Search for the cell housing the specified text and yield its [x, y] center coordinate. 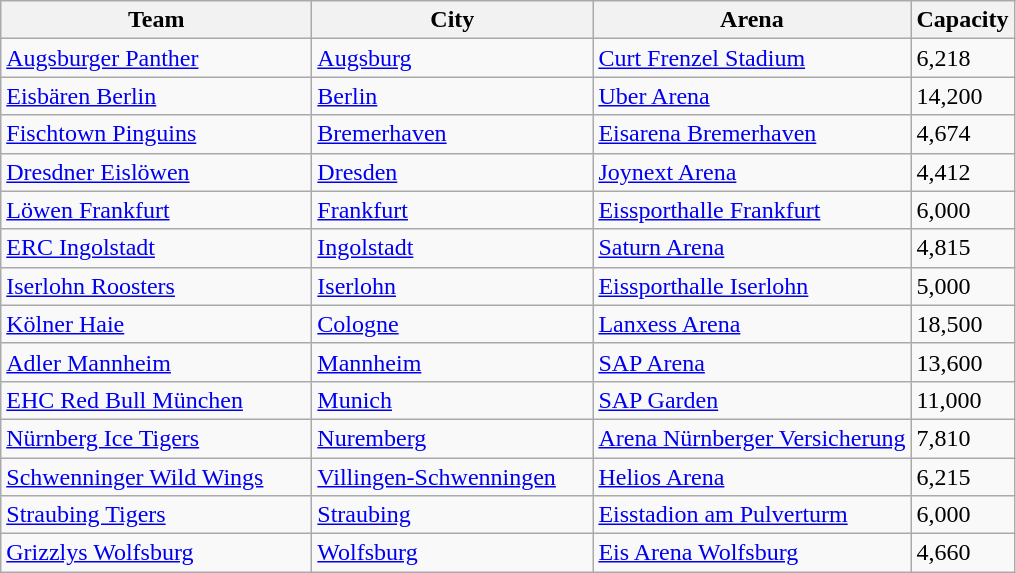
Saturn Arena [752, 248]
18,500 [962, 324]
Wolfsburg [452, 553]
4,674 [962, 134]
Eisarena Bremerhaven [752, 134]
Capacity [962, 20]
Adler Mannheim [156, 362]
Eissporthalle Iserlohn [752, 286]
Dresden [452, 172]
Munich [452, 400]
Nürnberg Ice Tigers [156, 438]
Nuremberg [452, 438]
4,815 [962, 248]
6,218 [962, 58]
Eisstadion am Pulverturm [752, 515]
Joynext Arena [752, 172]
Team [156, 20]
13,600 [962, 362]
Schwenninger Wild Wings [156, 477]
Löwen Frankfurt [156, 210]
Arena Nürnberger Versicherung [752, 438]
Dresdner Eislöwen [156, 172]
4,660 [962, 553]
Straubing [452, 515]
7,810 [962, 438]
SAP Arena [752, 362]
Eissporthalle Frankfurt [752, 210]
Straubing Tigers [156, 515]
EHC Red Bull München [156, 400]
Augsburger Panther [156, 58]
Iserlohn Roosters [156, 286]
ERC Ingolstadt [156, 248]
Mannheim [452, 362]
City [452, 20]
Lanxess Arena [752, 324]
Iserlohn [452, 286]
Bremerhaven [452, 134]
Curt Frenzel Stadium [752, 58]
Eisbären Berlin [156, 96]
Helios Arena [752, 477]
Arena [752, 20]
Frankfurt [452, 210]
Grizzlys Wolfsburg [156, 553]
Uber Arena [752, 96]
Augsburg [452, 58]
Villingen-Schwenningen [452, 477]
5,000 [962, 286]
Cologne [452, 324]
6,215 [962, 477]
Kölner Haie [156, 324]
11,000 [962, 400]
SAP Garden [752, 400]
Ingolstadt [452, 248]
14,200 [962, 96]
4,412 [962, 172]
Fischtown Pinguins [156, 134]
Eis Arena Wolfsburg [752, 553]
Berlin [452, 96]
